Search for the cell housing the specified text and yield its [x, y] center coordinate. 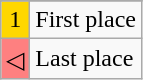
First place [86, 20]
Last place [86, 59]
1 [16, 20]
◁ [16, 59]
